Find where the given text appears and provide that cell's center as [X, Y] coordinate. 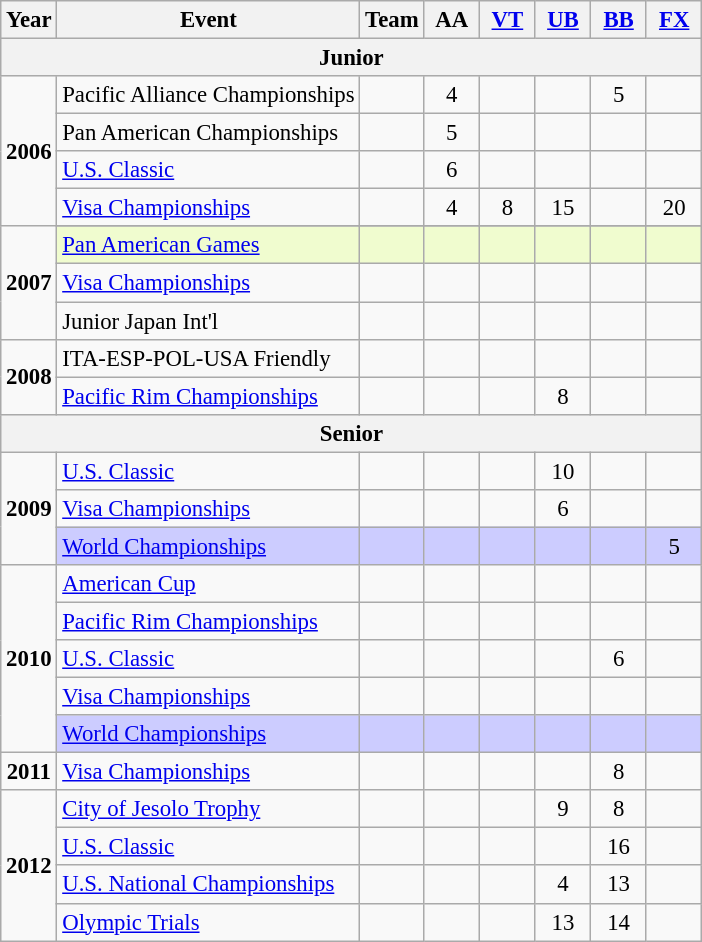
2007 [29, 282]
16 [619, 847]
2010 [29, 659]
VT [508, 20]
Junior Japan Int'l [208, 321]
Pan American Games [208, 245]
Event [208, 20]
AA [452, 20]
20 [674, 208]
14 [619, 922]
Pacific Alliance Championships [208, 95]
American Cup [208, 584]
Team [392, 20]
U.S. National Championships [208, 885]
2011 [29, 772]
FX [674, 20]
2009 [29, 508]
BB [619, 20]
Senior [352, 433]
15 [563, 208]
Pan American Championships [208, 133]
UB [563, 20]
2012 [29, 865]
Junior [352, 58]
Year [29, 20]
ITA-ESP-POL-USA Friendly [208, 358]
Olympic Trials [208, 922]
10 [563, 471]
City of Jesolo Trophy [208, 809]
9 [563, 809]
2006 [29, 151]
2008 [29, 376]
